Pinpoint the cell where the given text exists, returning its [X, Y] midpoint coordinate. 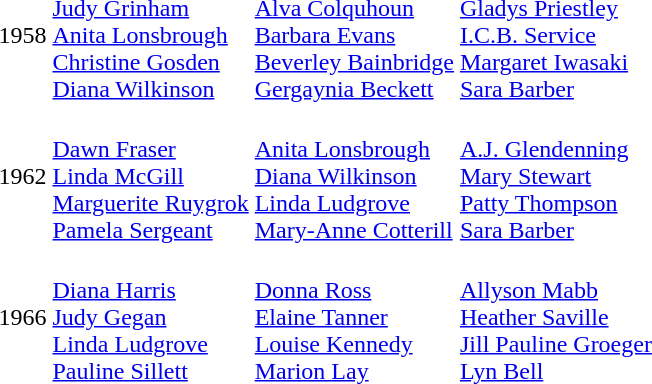
Anita LonsbroughDiana WilkinsonLinda LudgroveMary-Anne Cotterill [354, 176]
Dawn FraserLinda McGillMarguerite RuygrokPamela Sergeant [150, 176]
